Extract the [X, Y] coordinate from the center of the cell holding the provided text.  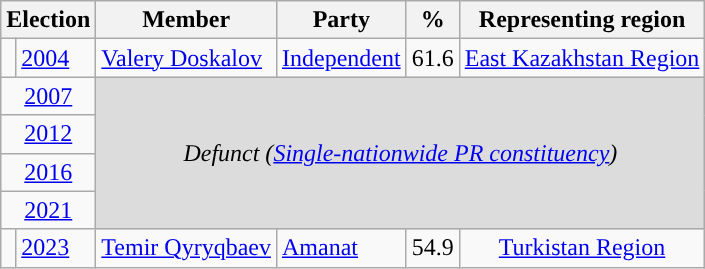
61.6 [432, 58]
Defunct (Single-nationwide PR constituency) [400, 153]
2004 [56, 58]
Representing region [582, 20]
Temir Qyryqbaev [186, 248]
2007 [48, 96]
54.9 [432, 248]
East Kazakhstan Region [582, 58]
Turkistan Region [582, 248]
Election [48, 20]
2021 [48, 210]
2012 [48, 134]
2023 [56, 248]
Independent [341, 58]
2016 [48, 172]
Member [186, 20]
% [432, 20]
Valery Doskalov [186, 58]
Amanat [341, 248]
Party [341, 20]
